Detect which cell encompasses the target text, then output its [x, y] center coordinate. 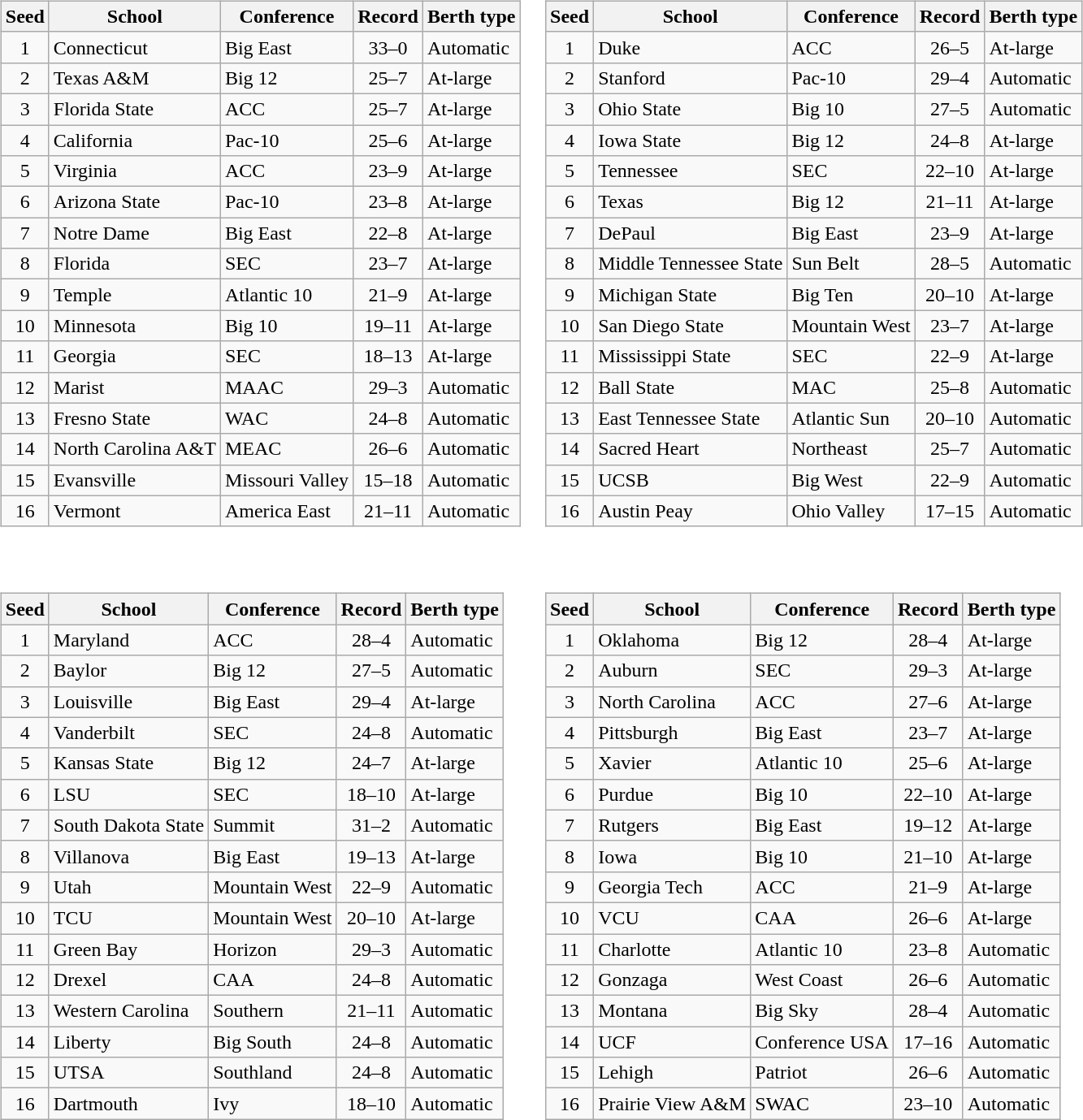
18–13 [388, 357]
Baylor [128, 671]
Austin Peay [691, 511]
Auburn [673, 671]
15–18 [388, 480]
Virginia [135, 171]
Florida [135, 264]
Iowa State [691, 141]
Drexel [128, 980]
Missouri Valley [286, 480]
Dartmouth [128, 1104]
21–10 [928, 856]
Villanova [128, 856]
Xavier [673, 763]
Big Ten [851, 295]
Sacred Heart [691, 449]
Middle Tennessee State [691, 264]
19–12 [928, 825]
Ivy [273, 1104]
Marist [135, 387]
Lehigh [673, 1073]
Ohio State [691, 109]
17–16 [928, 1042]
Vermont [135, 511]
19–13 [371, 856]
17–15 [950, 511]
North Carolina [673, 702]
Big West [851, 480]
Montana [673, 1011]
22–8 [388, 233]
DePaul [691, 233]
Temple [135, 295]
UCF [673, 1042]
Kansas State [128, 763]
Prairie View A&M [673, 1104]
25–8 [950, 387]
Louisville [128, 702]
Big South [273, 1042]
West Coast [822, 980]
Atlantic Sun [851, 418]
Sun Belt [851, 264]
Oklahoma [673, 640]
Evansville [135, 480]
Southland [273, 1073]
East Tennessee State [691, 418]
LSU [128, 794]
Gonzaga [673, 980]
Liberty [128, 1042]
TCU [128, 918]
VCU [673, 918]
33–0 [388, 47]
Texas A&M [135, 78]
31–2 [371, 825]
Fresno State [135, 418]
North Carolina A&T [135, 449]
Connecticut [135, 47]
UCSB [691, 480]
MEAC [286, 449]
28–5 [950, 264]
Big Sky [822, 1011]
Michigan State [691, 295]
Mississippi State [691, 357]
Vanderbilt [128, 733]
Ball State [691, 387]
UTSA [128, 1073]
Arizona State [135, 202]
Stanford [691, 78]
Horizon [273, 949]
Charlotte [673, 949]
Northeast [851, 449]
California [135, 141]
Minnesota [135, 326]
19–11 [388, 326]
Notre Dame [135, 233]
MAAC [286, 387]
Green Bay [128, 949]
Conference USA [822, 1042]
Southern [273, 1011]
MAC [851, 387]
Purdue [673, 794]
27–6 [928, 702]
Texas [691, 202]
Ohio Valley [851, 511]
WAC [286, 418]
Iowa [673, 856]
San Diego State [691, 326]
Patriot [822, 1073]
Pittsburgh [673, 733]
Summit [273, 825]
24–7 [371, 763]
Utah [128, 887]
26–5 [950, 47]
SWAC [822, 1104]
Rutgers [673, 825]
Maryland [128, 640]
Florida State [135, 109]
Western Carolina [128, 1011]
23–10 [928, 1104]
America East [286, 511]
Duke [691, 47]
South Dakota State [128, 825]
Georgia Tech [673, 887]
Georgia [135, 357]
Tennessee [691, 171]
